Detect which cell encompasses the target text, then output its (x, y) center coordinate. 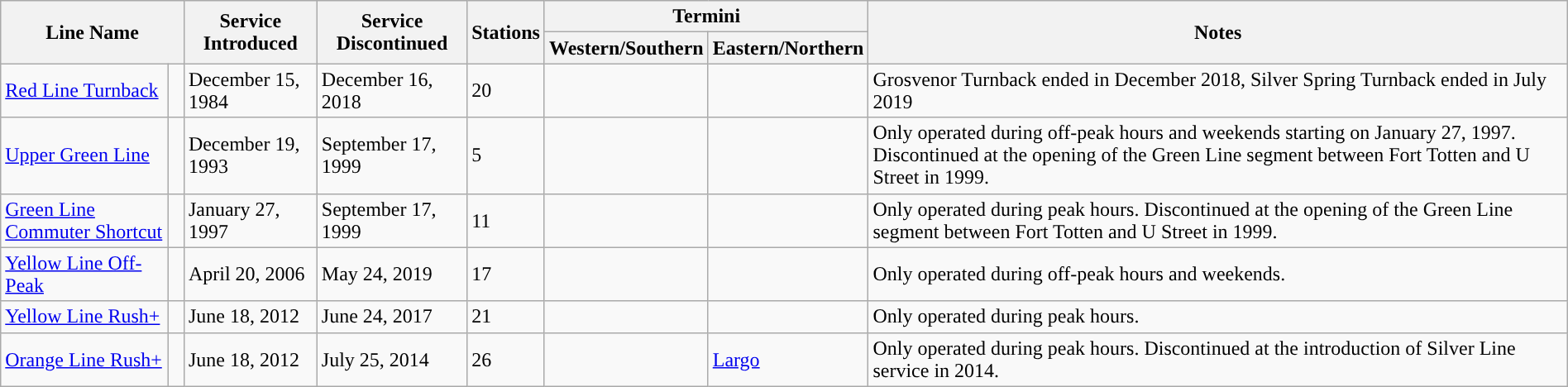
January 27, 1997 (250, 220)
Yellow Line Rush+ (84, 317)
21 (506, 317)
December 15, 1984 (250, 91)
17 (506, 275)
Western/Southern (626, 48)
Only operated during peak hours. Discontinued at the introduction of Silver Line service in 2014. (1217, 359)
Red Line Turnback (84, 91)
June 24, 2017 (392, 317)
December 16, 2018 (392, 91)
December 19, 1993 (250, 155)
26 (506, 359)
Service Introduced (250, 32)
Eastern/Northern (788, 48)
Only operated during peak hours. (1217, 317)
20 (506, 91)
Service Discontinued (392, 32)
July 25, 2014 (392, 359)
Largo (788, 359)
11 (506, 220)
Yellow Line Off-Peak (84, 275)
Orange Line Rush+ (84, 359)
Line Name (93, 32)
Termini (706, 17)
Upper Green Line (84, 155)
Grosvenor Turnback ended in December 2018, Silver Spring Turnback ended in July 2019 (1217, 91)
May 24, 2019 (392, 275)
5 (506, 155)
Green Line Commuter Shortcut (84, 220)
Only operated during peak hours. Discontinued at the opening of the Green Line segment between Fort Totten and U Street in 1999. (1217, 220)
Stations (506, 32)
Only operated during off-peak hours and weekends. (1217, 275)
Notes (1217, 32)
April 20, 2006 (250, 275)
